Output the [x, y] coordinate of the center of the cell containing the given text.  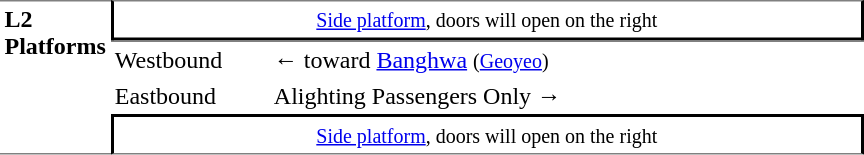
Westbound [190, 59]
Eastbound [190, 96]
← toward Banghwa (Geoyeo) [566, 59]
Alighting Passengers Only → [566, 96]
L2Platforms [55, 77]
